Detect which cell encompasses the target text, then output its (X, Y) center coordinate. 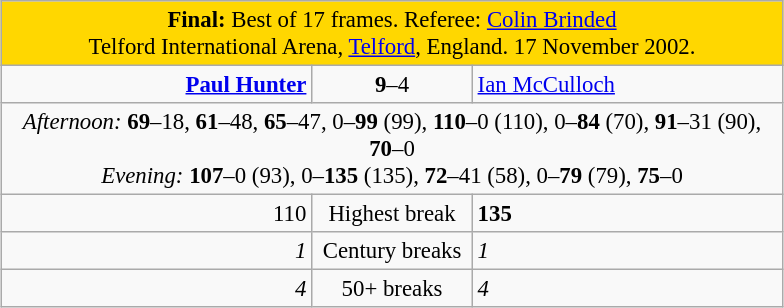
Paul Hunter (156, 85)
135 (628, 214)
Ian McCulloch (628, 85)
Highest break (392, 214)
Final: Best of 17 frames. Referee: Colin Brinded Telford International Arena, Telford, England. 17 November 2002. (392, 34)
Century breaks (392, 251)
110 (156, 214)
50+ breaks (392, 289)
9–4 (392, 85)
Afternoon: 69–18, 61–48, 65–47, 0–99 (99), 110–0 (110), 0–84 (70), 91–31 (90), 70–0Evening: 107–0 (93), 0–135 (135), 72–41 (58), 0–79 (79), 75–0 (392, 149)
